Detect which cell encompasses the target text, then output its (x, y) center coordinate. 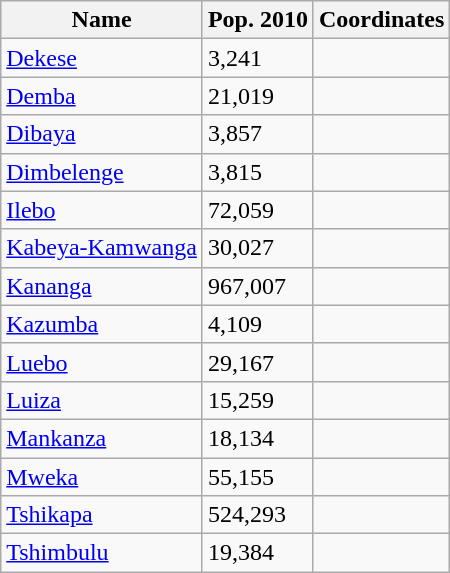
Dimbelenge (102, 172)
967,007 (258, 286)
Kananga (102, 286)
Demba (102, 96)
Dibaya (102, 134)
4,109 (258, 324)
Dekese (102, 58)
Tshimbulu (102, 553)
3,815 (258, 172)
3,857 (258, 134)
55,155 (258, 477)
Tshikapa (102, 515)
Name (102, 20)
Luiza (102, 400)
30,027 (258, 248)
21,019 (258, 96)
18,134 (258, 438)
Mweka (102, 477)
Ilebo (102, 210)
72,059 (258, 210)
29,167 (258, 362)
Kabeya-Kamwanga (102, 248)
Pop. 2010 (258, 20)
3,241 (258, 58)
Mankanza (102, 438)
15,259 (258, 400)
Luebo (102, 362)
524,293 (258, 515)
Kazumba (102, 324)
Coordinates (381, 20)
19,384 (258, 553)
